Locate the cell with the specified text and output its (X, Y) center coordinate. 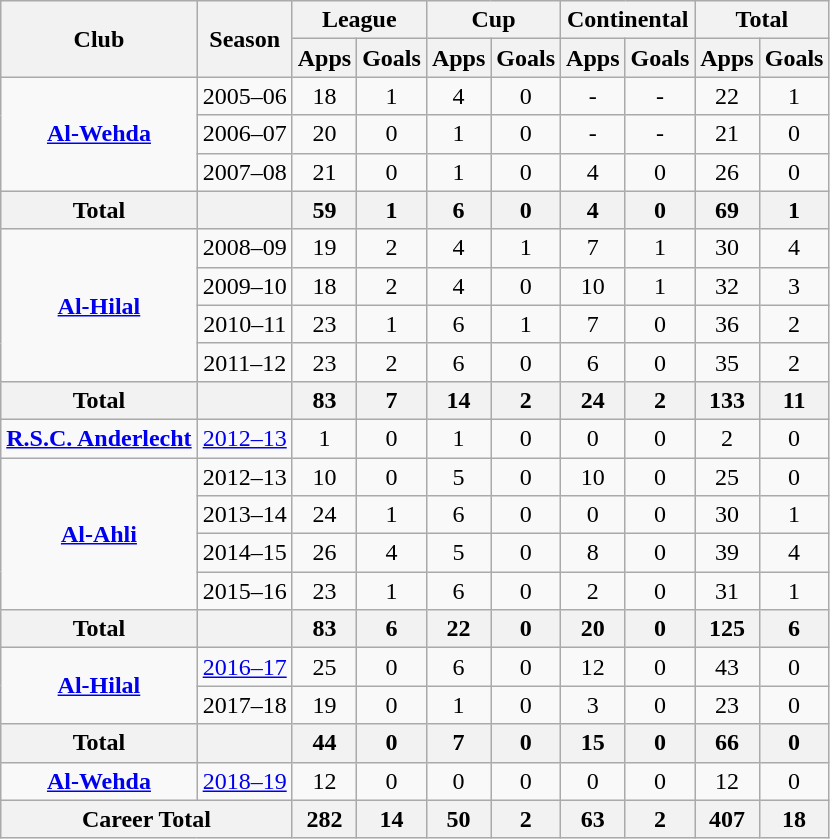
2007–08 (244, 172)
50 (458, 819)
407 (727, 819)
2018–19 (244, 781)
69 (727, 210)
Continental (628, 20)
125 (727, 629)
2006–07 (244, 134)
36 (727, 324)
2009–10 (244, 286)
8 (593, 553)
2011–12 (244, 362)
39 (727, 553)
2010–11 (244, 324)
133 (727, 400)
66 (727, 743)
2013–14 (244, 515)
11 (794, 400)
League (359, 20)
Career Total (146, 819)
R.S.C. Anderlecht (99, 438)
15 (593, 743)
43 (727, 667)
2005–06 (244, 96)
Cup (493, 20)
2015–16 (244, 591)
2008–09 (244, 248)
2014–15 (244, 553)
2017–18 (244, 705)
Al-Ahli (99, 534)
2016–17 (244, 667)
Season (244, 39)
31 (727, 591)
35 (727, 362)
32 (727, 286)
63 (593, 819)
Club (99, 39)
59 (324, 210)
282 (324, 819)
44 (324, 743)
